Find where the given text appears and provide that cell's center as [X, Y] coordinate. 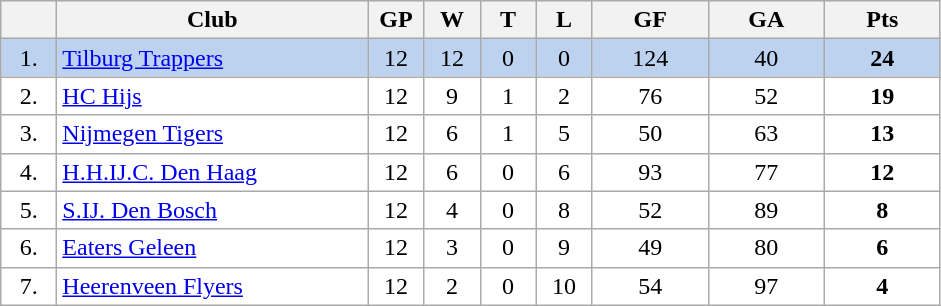
Nijmegen Tigers [212, 134]
3 [452, 248]
54 [650, 286]
93 [650, 172]
40 [766, 58]
Club [212, 20]
H.H.IJ.C. Den Haag [212, 172]
49 [650, 248]
Tilburg Trappers [212, 58]
7. [29, 286]
76 [650, 96]
HC Hijs [212, 96]
Heerenveen Flyers [212, 286]
1. [29, 58]
10 [564, 286]
S.IJ. Den Bosch [212, 210]
2. [29, 96]
T [508, 20]
77 [766, 172]
3. [29, 134]
Pts [882, 20]
124 [650, 58]
63 [766, 134]
5 [564, 134]
50 [650, 134]
97 [766, 286]
24 [882, 58]
GP [396, 20]
19 [882, 96]
W [452, 20]
89 [766, 210]
80 [766, 248]
4. [29, 172]
L [564, 20]
13 [882, 134]
GA [766, 20]
Eaters Geleen [212, 248]
GF [650, 20]
5. [29, 210]
6. [29, 248]
